From the cell containing the given text, extract its center point as (X, Y) coordinate. 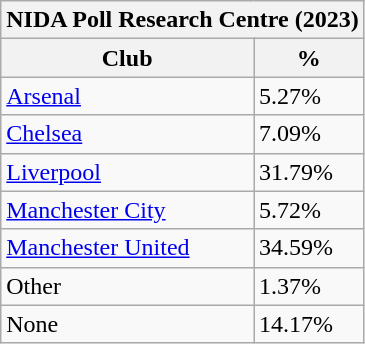
31.79% (310, 172)
5.72% (310, 210)
Manchester City (128, 210)
Liverpool (128, 172)
Manchester United (128, 248)
5.27% (310, 96)
% (310, 58)
14.17% (310, 324)
None (128, 324)
Club (128, 58)
34.59% (310, 248)
7.09% (310, 134)
Arsenal (128, 96)
1.37% (310, 286)
Other (128, 286)
NIDA Poll Research Centre (2023) (182, 20)
Chelsea (128, 134)
